Determine the [X, Y] coordinate at the center of the cell enclosing the given text.  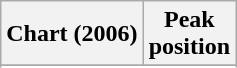
Chart (2006) [72, 34]
Peakposition [189, 34]
